Return the [x, y] coordinate for the center point of the cell that contains the specified text.  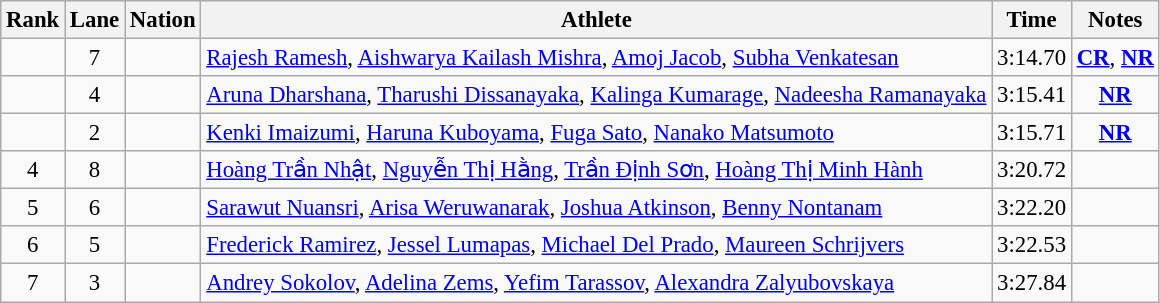
Time [1032, 20]
Sarawut Nuansri, Arisa Weruwanarak, Joshua Atkinson, Benny Nontanam [596, 208]
8 [95, 170]
Lane [95, 20]
3:22.20 [1032, 208]
Andrey Sokolov, Adelina Zems, Yefim Tarassov, Alexandra Zalyubovskaya [596, 283]
3 [95, 283]
3:15.41 [1032, 95]
3:14.70 [1032, 58]
Notes [1115, 20]
Kenki Imaizumi, Haruna Kuboyama, Fuga Sato, Nanako Matsumoto [596, 133]
Aruna Dharshana, Tharushi Dissanayaka, Kalinga Kumarage, Nadeesha Ramanayaka [596, 95]
CR, NR [1115, 58]
3:27.84 [1032, 283]
Athlete [596, 20]
3:15.71 [1032, 133]
Frederick Ramirez, Jessel Lumapas, Michael Del Prado, Maureen Schrijvers [596, 245]
Nation [163, 20]
2 [95, 133]
Rank [33, 20]
3:20.72 [1032, 170]
3:22.53 [1032, 245]
Hoàng Trần Nhật, Nguyễn Thị Hằng, Trần Định Sơn, Hoàng Thị Minh Hành [596, 170]
Rajesh Ramesh, Aishwarya Kailash Mishra, Amoj Jacob, Subha Venkatesan [596, 58]
